Capture the cell that displays the provided text and extract its [x, y] central coordinate. 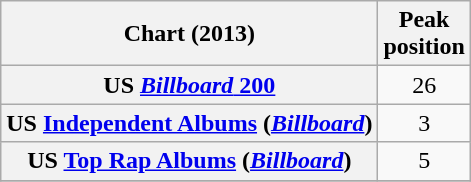
US Independent Albums (Billboard) [190, 123]
3 [424, 123]
US Billboard 200 [190, 85]
5 [424, 161]
26 [424, 85]
Peakposition [424, 34]
US Top Rap Albums (Billboard) [190, 161]
Chart (2013) [190, 34]
